Find where the given text appears and provide that cell's center as (x, y) coordinate. 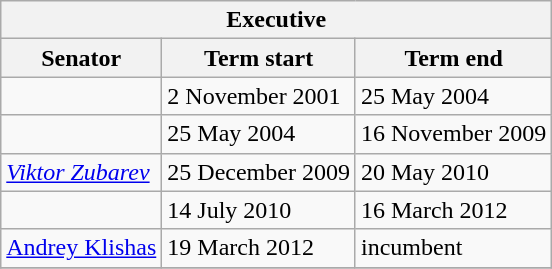
Term end (453, 58)
incumbent (453, 248)
Viktor Zubarev (82, 172)
19 March 2012 (259, 248)
Senator (82, 58)
Executive (276, 20)
16 March 2012 (453, 210)
Term start (259, 58)
Andrey Klishas (82, 248)
2 November 2001 (259, 96)
25 December 2009 (259, 172)
20 May 2010 (453, 172)
16 November 2009 (453, 134)
14 July 2010 (259, 210)
